Output the [x, y] coordinate of the center of the cell containing the given text.  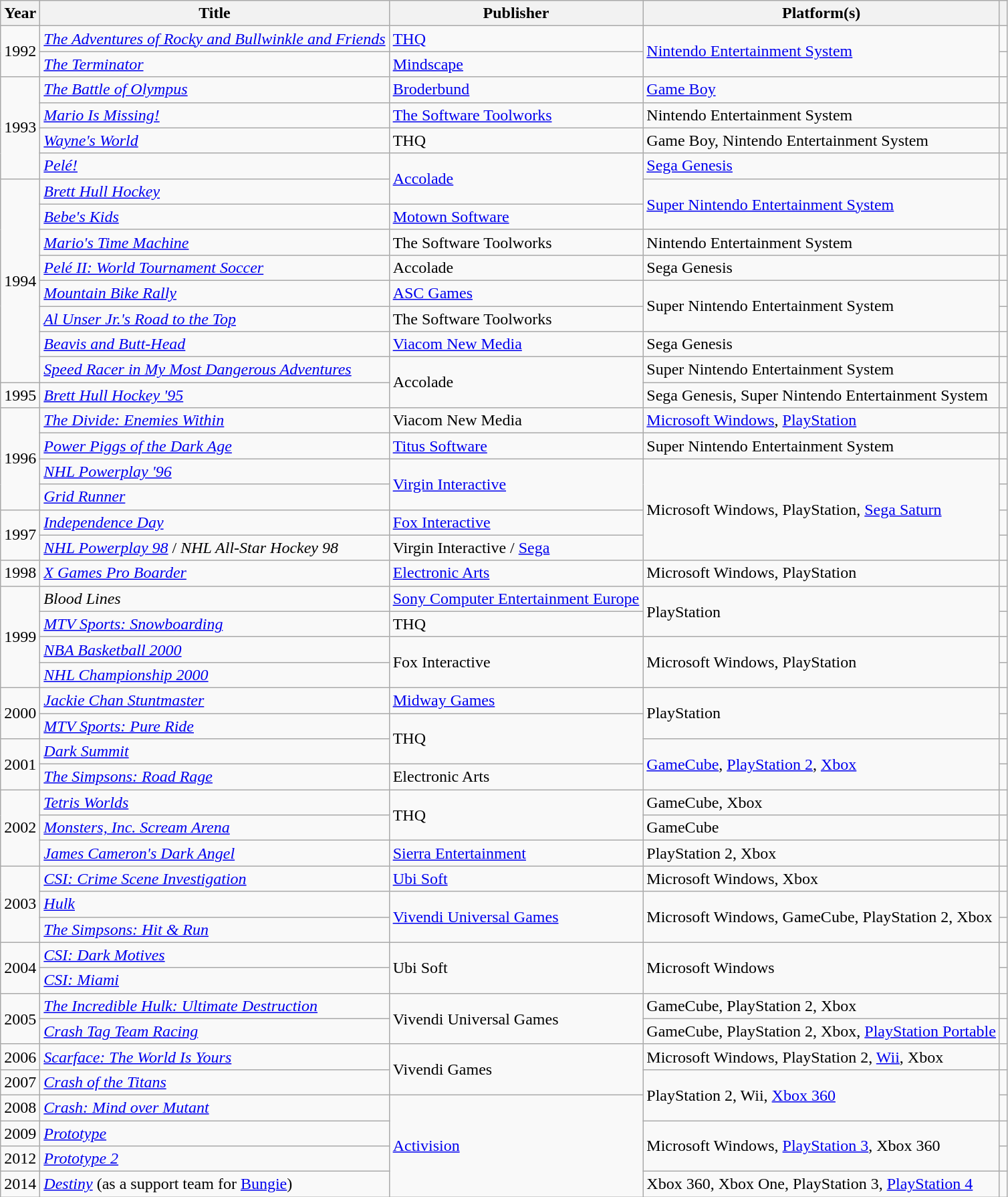
Year [20, 13]
Mario Is Missing! [215, 115]
GameCube, PlayStation 2, Xbox, PlayStation Portable [822, 1031]
Midway Games [516, 700]
1994 [20, 280]
Vivendi Games [516, 1069]
2003 [20, 904]
Jackie Chan Stuntmaster [215, 700]
Publisher [516, 13]
Microsoft Windows, PlayStation, Sega Saturn [822, 510]
Microsoft Windows, PlayStation 2, Wii, Xbox [822, 1057]
Power Piggs of the Dark Age [215, 446]
1993 [20, 128]
Microsoft Windows [822, 968]
Tetris Worlds [215, 802]
The Divide: Enemies Within [215, 421]
Scarface: The World Is Yours [215, 1057]
Beavis and Butt-Head [215, 344]
Crash: Mind over Mutant [215, 1107]
The Simpsons: Hit & Run [215, 930]
CSI: Dark Motives [215, 955]
1995 [20, 395]
The Terminator [215, 64]
CSI: Miami [215, 980]
Mario's Time Machine [215, 242]
Mindscape [516, 64]
2014 [20, 1184]
Virgin Interactive [516, 484]
1996 [20, 459]
Brett Hull Hockey [215, 191]
NHL Powerplay 98 / NHL All-Star Hockey 98 [215, 548]
James Cameron's Dark Angel [215, 853]
Xbox 360, Xbox One, PlayStation 3, PlayStation 4 [822, 1184]
X Games Pro Boarder [215, 573]
Hulk [215, 904]
Motown Software [516, 217]
Title [215, 13]
MTV Sports: Snowboarding [215, 624]
Crash Tag Team Racing [215, 1031]
Wayne's World [215, 140]
The Battle of Olympus [215, 90]
Speed Racer in My Most Dangerous Adventures [215, 370]
NBA Basketball 2000 [215, 649]
2009 [20, 1133]
Game Boy [822, 90]
Independence Day [215, 522]
PlayStation 2, Wii, Xbox 360 [822, 1095]
1997 [20, 535]
Grid Runner [215, 497]
Activision [516, 1146]
2000 [20, 713]
Microsoft Windows, GameCube, PlayStation 2, Xbox [822, 917]
Brett Hull Hockey '95 [215, 395]
Sega Genesis, Super Nintendo Entertainment System [822, 395]
CSI: Crime Scene Investigation [215, 879]
Pelé! [215, 166]
Bebe's Kids [215, 217]
ASC Games [516, 293]
NHL Powerplay '96 [215, 471]
1992 [20, 51]
Al Unser Jr.'s Road to the Top [215, 319]
Virgin Interactive / Sega [516, 548]
Sierra Entertainment [516, 853]
Microsoft Windows, Xbox [822, 879]
NHL Championship 2000 [215, 675]
2001 [20, 764]
Monsters, Inc. Scream Arena [215, 828]
Dark Summit [215, 752]
PlayStation 2, Xbox [822, 853]
Game Boy, Nintendo Entertainment System [822, 140]
GameCube, Xbox [822, 802]
Destiny (as a support team for Bungie) [215, 1184]
Pelé II: World Tournament Soccer [215, 267]
Platform(s) [822, 13]
GameCube [822, 828]
Crash of the Titans [215, 1082]
Microsoft Windows, PlayStation 3, Xbox 360 [822, 1146]
Broderbund [516, 90]
2006 [20, 1057]
The Adventures of Rocky and Bullwinkle and Friends [215, 39]
2007 [20, 1082]
Prototype [215, 1133]
MTV Sports: Pure Ride [215, 726]
The Incredible Hulk: Ultimate Destruction [215, 1006]
Blood Lines [215, 598]
2002 [20, 828]
Mountain Bike Rally [215, 293]
2004 [20, 968]
2012 [20, 1159]
The Simpsons: Road Rage [215, 777]
Sony Computer Entertainment Europe [516, 598]
1999 [20, 637]
Prototype 2 [215, 1159]
2005 [20, 1018]
2008 [20, 1107]
Titus Software [516, 446]
1998 [20, 573]
